From the cell containing the given text, extract its center point as [x, y] coordinate. 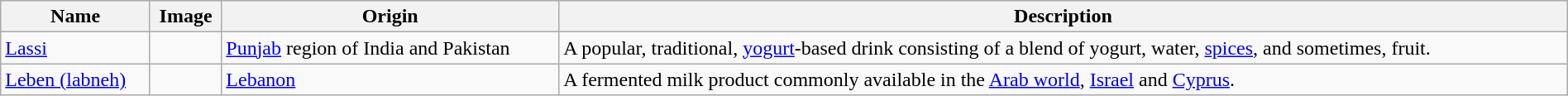
Origin [390, 17]
A fermented milk product commonly available in the Arab world, Israel and Cyprus. [1064, 79]
Name [76, 17]
Lassi [76, 48]
Punjab region of India and Pakistan [390, 48]
A popular, traditional, yogurt-based drink consisting of a blend of yogurt, water, spices, and sometimes, fruit. [1064, 48]
Image [185, 17]
Lebanon [390, 79]
Description [1064, 17]
Leben (labneh) [76, 79]
